Identify which cell holds the provided text, then report its [x, y] central coordinate. 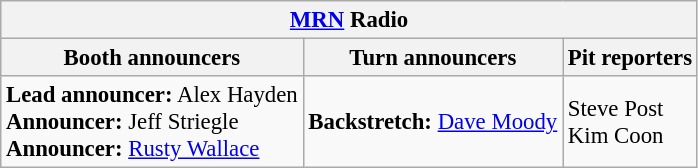
Backstretch: Dave Moody [432, 122]
Pit reporters [630, 58]
Turn announcers [432, 58]
MRN Radio [350, 20]
Booth announcers [152, 58]
Lead announcer: Alex HaydenAnnouncer: Jeff StriegleAnnouncer: Rusty Wallace [152, 122]
Steve PostKim Coon [630, 122]
